For the text-containing cell, return its midpoint in [X, Y] coordinate format. 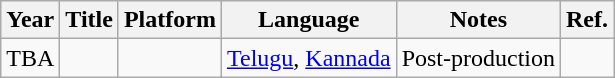
Post-production [478, 58]
Title [90, 20]
Year [30, 20]
Language [308, 20]
Platform [170, 20]
TBA [30, 58]
Ref. [588, 20]
Notes [478, 20]
Telugu, Kannada [308, 58]
